Output the [X, Y] coordinate of the center of the cell containing the given text.  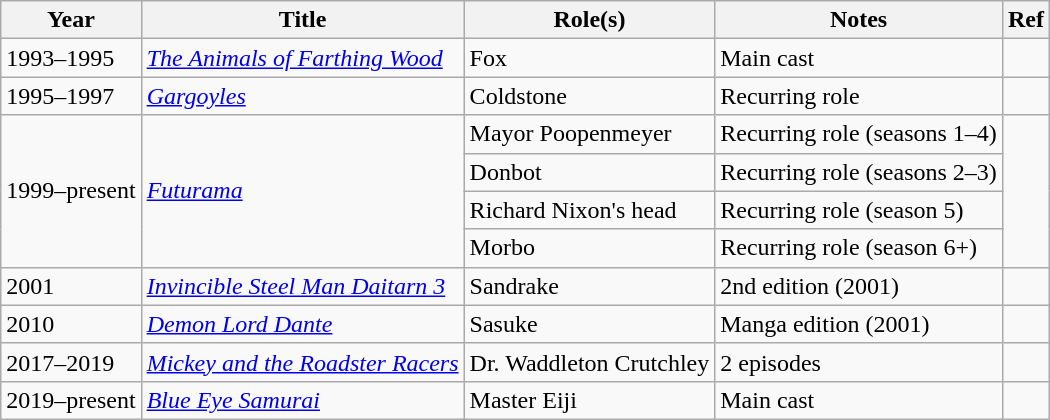
The Animals of Farthing Wood [302, 58]
2019–present [71, 400]
Master Eiji [590, 400]
Role(s) [590, 20]
Recurring role (seasons 2–3) [859, 172]
1993–1995 [71, 58]
Gargoyles [302, 96]
Donbot [590, 172]
Coldstone [590, 96]
Mickey and the Roadster Racers [302, 362]
2017–2019 [71, 362]
Morbo [590, 248]
Recurring role [859, 96]
2010 [71, 324]
Manga edition (2001) [859, 324]
Mayor Poopenmeyer [590, 134]
Recurring role (season 5) [859, 210]
Title [302, 20]
2 episodes [859, 362]
Demon Lord Dante [302, 324]
Blue Eye Samurai [302, 400]
Dr. Waddleton Crutchley [590, 362]
Futurama [302, 191]
Year [71, 20]
1995–1997 [71, 96]
Invincible Steel Man Daitarn 3 [302, 286]
Notes [859, 20]
Ref [1026, 20]
Richard Nixon's head [590, 210]
2001 [71, 286]
Sandrake [590, 286]
2nd edition (2001) [859, 286]
Sasuke [590, 324]
Recurring role (seasons 1–4) [859, 134]
Recurring role (season 6+) [859, 248]
1999–present [71, 191]
Fox [590, 58]
